Return the (x, y) coordinate for the center point of the cell that contains the specified text.  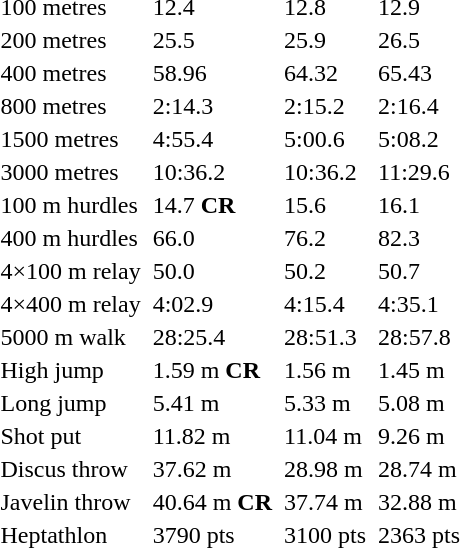
1.59 m CR (212, 370)
2:15.2 (326, 106)
11.82 m (212, 436)
37.62 m (212, 469)
28:25.4 (212, 337)
4:55.4 (212, 139)
28:51.3 (326, 337)
25.9 (326, 40)
50.2 (326, 271)
25.5 (212, 40)
4:02.9 (212, 304)
14.7 CR (212, 205)
1.56 m (326, 370)
2:14.3 (212, 106)
5:00.6 (326, 139)
28.98 m (326, 469)
40.64 m CR (212, 502)
15.6 (326, 205)
50.0 (212, 271)
66.0 (212, 238)
5.33 m (326, 403)
76.2 (326, 238)
64.32 (326, 73)
58.96 (212, 73)
11.04 m (326, 436)
5.41 m (212, 403)
37.74 m (326, 502)
4:15.4 (326, 304)
